Provide the [X, Y] coordinate of the cell's center where the given text is located.  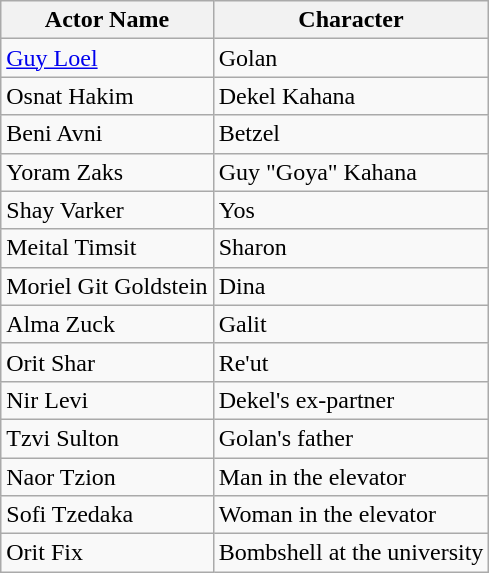
Orit Shar [107, 362]
Dina [351, 286]
Alma Zuck [107, 324]
Naor Tzion [107, 477]
Yos [351, 210]
Orit Fix [107, 553]
Bombshell at the university [351, 553]
Golan's father [351, 438]
Nir Levi [107, 400]
Beni Avni [107, 134]
Woman in the elevator [351, 515]
Actor Name [107, 20]
Dekel Kahana [351, 96]
Osnat Hakim [107, 96]
Dekel's ex-partner [351, 400]
Character [351, 20]
Shay Varker [107, 210]
Golan [351, 58]
Sofi Tzedaka [107, 515]
Moriel Git Goldstein [107, 286]
Guy Loel [107, 58]
Tzvi Sulton [107, 438]
Galit [351, 324]
Guy "Goya" Kahana [351, 172]
Meital Timsit [107, 248]
Betzel [351, 134]
Sharon [351, 248]
Man in the elevator [351, 477]
Yoram Zaks [107, 172]
Re'ut [351, 362]
